Detect which cell encompasses the target text, then output its (x, y) center coordinate. 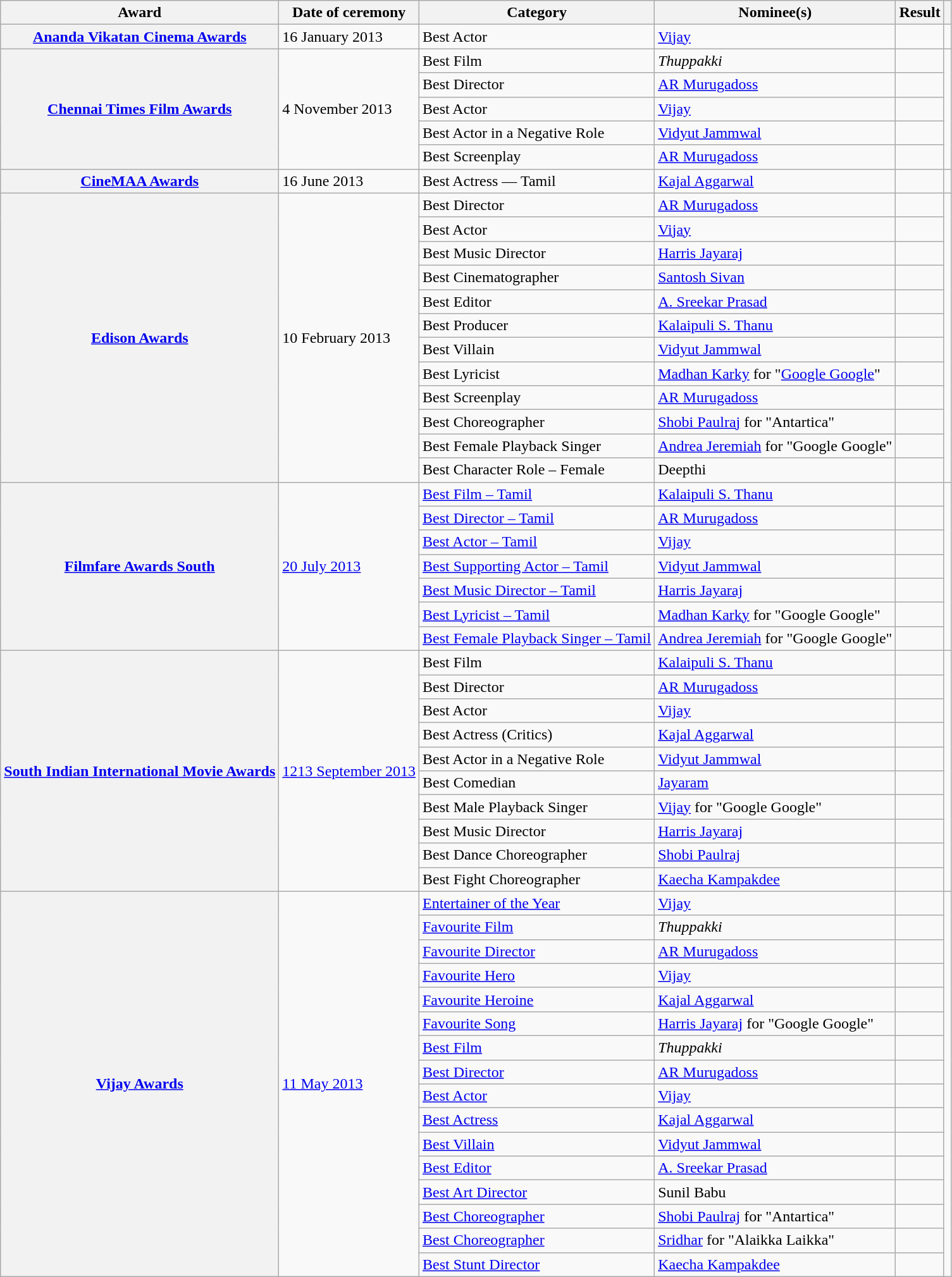
Ananda Vikatan Cinema Awards (140, 37)
Favourite Song (536, 1023)
South Indian International Movie Awards (140, 770)
Nominee(s) (776, 13)
Best Stunt Director (536, 1264)
10 February 2013 (349, 338)
Best Director – Tamil (536, 518)
Favourite Film (536, 927)
Best Actor – Tamil (536, 542)
Best Comedian (536, 783)
Vijay Awards (140, 1084)
Shobi Paulraj (776, 855)
1213 September 2013 (349, 770)
16 January 2013 (349, 37)
Harris Jayaraj for "Google Google" (776, 1023)
Favourite Hero (536, 975)
Result (920, 13)
Award (140, 13)
4 November 2013 (349, 109)
20 July 2013 (349, 566)
Best Supporting Actor – Tamil (536, 566)
Category (536, 13)
Best Actress — Tamil (536, 181)
Deepthi (776, 470)
Sridhar for "Alaikka Laikka" (776, 1240)
Favourite Heroine (536, 999)
Best Actress (536, 1120)
Best Cinematographer (536, 277)
Best Actress (Critics) (536, 735)
Best Character Role – Female (536, 470)
Santosh Sivan (776, 277)
Best Music Director – Tamil (536, 590)
Favourite Director (536, 951)
CineMAA Awards (140, 181)
Sunil Babu (776, 1192)
Best Dance Choreographer (536, 855)
Best Film – Tamil (536, 494)
Date of ceremony (349, 13)
Best Fight Choreographer (536, 879)
Edison Awards (140, 338)
Best Producer (536, 326)
Best Art Director (536, 1192)
Jayaram (776, 783)
Best Male Playback Singer (536, 807)
Vijay for "Google Google" (776, 807)
Entertainer of the Year (536, 903)
11 May 2013 (349, 1084)
Best Female Playback Singer – Tamil (536, 638)
Filmfare Awards South (140, 566)
Best Female Playback Singer (536, 446)
Best Lyricist (536, 374)
Best Lyricist – Tamil (536, 614)
16 June 2013 (349, 181)
Chennai Times Film Awards (140, 109)
